Pinpoint the cell where the given text exists, returning its (X, Y) midpoint coordinate. 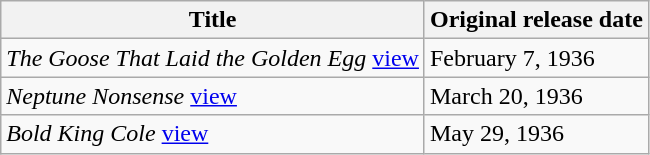
March 20, 1936 (536, 96)
February 7, 1936 (536, 58)
May 29, 1936 (536, 134)
Title (213, 20)
Original release date (536, 20)
Bold King Cole view (213, 134)
Neptune Nonsense view (213, 96)
The Goose That Laid the Golden Egg view (213, 58)
